Return the (X, Y) coordinate for the center point of the cell that contains the specified text.  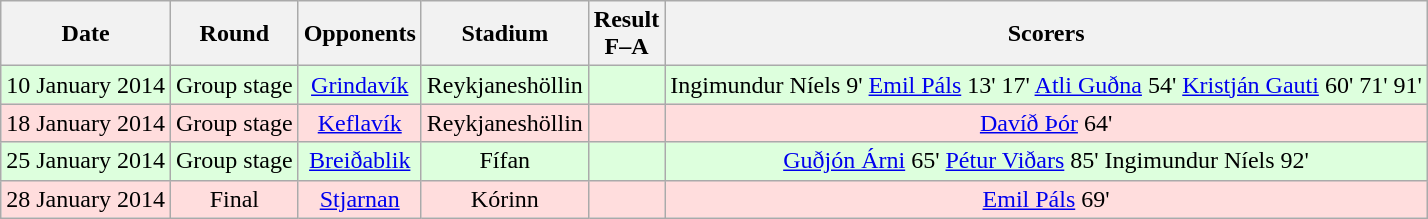
Stadium (504, 34)
ResultF–A (626, 34)
Fífan (504, 161)
18 January 2014 (86, 123)
Ingimundur Níels 9' Emil Páls 13' 17' Atli Guðna 54' Kristján Gauti 60' 71' 91' (1046, 85)
28 January 2014 (86, 199)
Davíð Þór 64' (1046, 123)
Date (86, 34)
Grindavík (360, 85)
Final (234, 199)
Guðjón Árni 65' Pétur Viðars 85' Ingimundur Níels 92' (1046, 161)
25 January 2014 (86, 161)
Scorers (1046, 34)
Opponents (360, 34)
Breiðablik (360, 161)
Keflavík (360, 123)
10 January 2014 (86, 85)
Stjarnan (360, 199)
Emil Páls 69' (1046, 199)
Round (234, 34)
Kórinn (504, 199)
